Extract the (x, y) coordinate from the center of the cell holding the provided text.  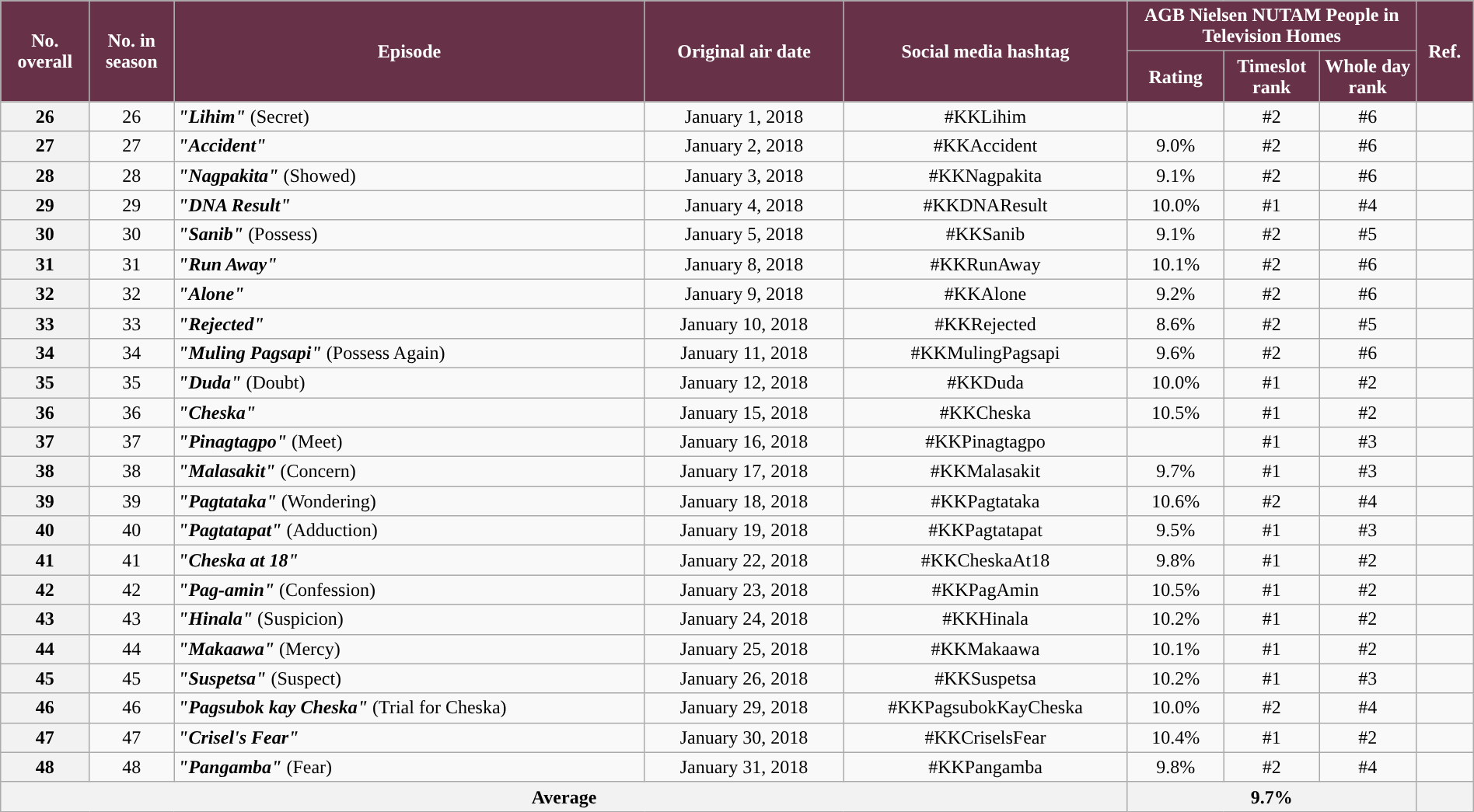
January 17, 2018 (743, 472)
"Pagsubok kay Cheska" (Trial for Cheska) (410, 708)
January 2, 2018 (743, 146)
January 22, 2018 (743, 560)
January 12, 2018 (743, 382)
#KKCheska (986, 413)
#KKMakaawa (986, 649)
"Run Away" (410, 264)
"Nagpakita" (Showed) (410, 176)
January 29, 2018 (743, 708)
Timeslotrank (1272, 76)
January 26, 2018 (743, 678)
Rating (1175, 76)
January 5, 2018 (743, 235)
#KKPangamba (986, 767)
"Cheska" (410, 413)
"Pagtatapat" (Adduction) (410, 531)
"Pag-amin" (Confession) (410, 590)
January 11, 2018 (743, 353)
January 9, 2018 (743, 294)
#KKPinagtagpo (986, 442)
"Crisel's Fear" (410, 737)
9.2% (1175, 294)
Whole dayrank (1368, 76)
"Suspetsa" (Suspect) (410, 678)
9.0% (1175, 146)
January 10, 2018 (743, 323)
"Accident" (410, 146)
"Lihim" (Secret) (410, 117)
9.5% (1175, 531)
Episode (410, 51)
#KKRunAway (986, 264)
#KKMalasakit (986, 472)
"Duda" (Doubt) (410, 382)
#KKPagsubokKayCheska (986, 708)
#KKSuspetsa (986, 678)
No. inseason (132, 51)
"Alone" (410, 294)
AGB Nielsen NUTAM People in Television Homes (1272, 26)
"Rejected" (410, 323)
January 25, 2018 (743, 649)
January 15, 2018 (743, 413)
Original air date (743, 51)
"Muling Pagsapi" (Possess Again) (410, 353)
January 1, 2018 (743, 117)
January 31, 2018 (743, 767)
No.overall (45, 51)
January 8, 2018 (743, 264)
#KKCheskaAt18 (986, 560)
"Sanib" (Possess) (410, 235)
January 19, 2018 (743, 531)
#KKPagtatapat (986, 531)
#KKDNAResult (986, 205)
January 23, 2018 (743, 590)
#KKAccident (986, 146)
10.4% (1175, 737)
#KKAlone (986, 294)
#KKNagpakita (986, 176)
#KKMulingPagsapi (986, 353)
#KKSanib (986, 235)
"Pagtataka" (Wondering) (410, 501)
8.6% (1175, 323)
Average (564, 796)
Ref. (1444, 51)
January 18, 2018 (743, 501)
9.6% (1175, 353)
"Makaawa" (Mercy) (410, 649)
January 30, 2018 (743, 737)
"Hinala" (Suspicion) (410, 619)
"Cheska at 18" (410, 560)
#KKPagtataka (986, 501)
10.6% (1175, 501)
#KKLihim (986, 117)
"Malasakit" (Concern) (410, 472)
Social media hashtag (986, 51)
#KKHinala (986, 619)
January 16, 2018 (743, 442)
January 4, 2018 (743, 205)
#KKCriselsFear (986, 737)
"DNA Result" (410, 205)
#KKDuda (986, 382)
January 24, 2018 (743, 619)
January 3, 2018 (743, 176)
"Pinagtagpo" (Meet) (410, 442)
#KKRejected (986, 323)
"Pangamba" (Fear) (410, 767)
#KKPagAmin (986, 590)
